Determine the (x, y) coordinate at the center of the cell enclosing the given text.  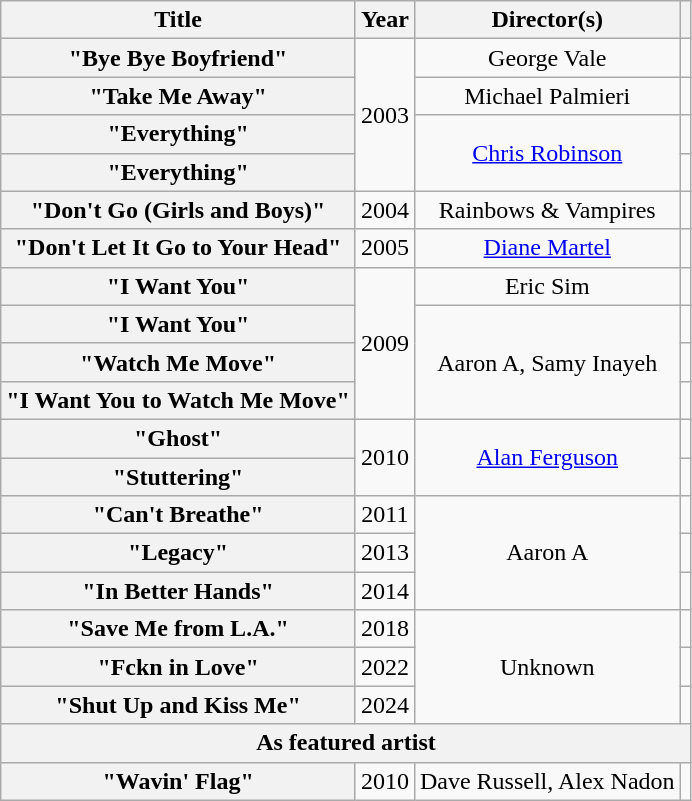
2003 (384, 115)
Unknown (547, 667)
2014 (384, 591)
Title (178, 20)
"I Want You to Watch Me Move" (178, 400)
"Don't Go (Girls and Boys)" (178, 210)
"In Better Hands" (178, 591)
"Legacy" (178, 553)
"Don't Let It Go to Your Head" (178, 248)
2009 (384, 343)
Director(s) (547, 20)
2024 (384, 705)
Year (384, 20)
Aaron A (547, 553)
"Stuttering" (178, 477)
Alan Ferguson (547, 457)
Rainbows & Vampires (547, 210)
Diane Martel (547, 248)
"Take Me Away" (178, 96)
"Ghost" (178, 438)
2005 (384, 248)
As featured artist (346, 743)
Aaron A, Samy Inayeh (547, 362)
2022 (384, 667)
"Save Me from L.A." (178, 629)
2018 (384, 629)
"Shut Up and Kiss Me" (178, 705)
"Bye Bye Boyfriend" (178, 58)
Chris Robinson (547, 153)
"Watch Me Move" (178, 362)
2004 (384, 210)
"Fckn in Love" (178, 667)
"Can't Breathe" (178, 515)
2013 (384, 553)
Dave Russell, Alex Nadon (547, 781)
Michael Palmieri (547, 96)
Eric Sim (547, 286)
George Vale (547, 58)
2011 (384, 515)
"Wavin' Flag" (178, 781)
